Search for the cell housing the specified text and yield its [x, y] center coordinate. 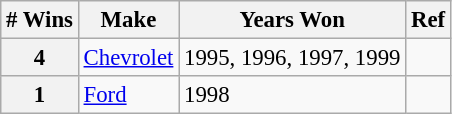
Ford [128, 95]
1998 [292, 95]
Ref [428, 20]
1 [40, 95]
Make [128, 20]
# Wins [40, 20]
Years Won [292, 20]
4 [40, 58]
Chevrolet [128, 58]
1995, 1996, 1997, 1999 [292, 58]
